Determine the (x, y) coordinate at the center of the cell enclosing the given text.  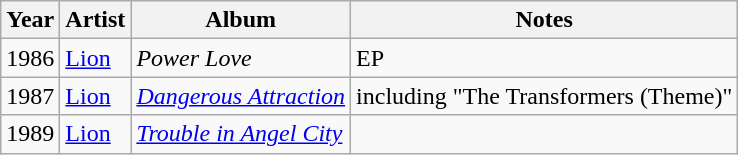
Dangerous Attraction (241, 96)
including "The Transformers (Theme)" (544, 96)
EP (544, 58)
Artist (96, 20)
1986 (30, 58)
Trouble in Angel City (241, 134)
Notes (544, 20)
Year (30, 20)
1989 (30, 134)
Album (241, 20)
Power Love (241, 58)
1987 (30, 96)
